Output the (X, Y) coordinate of the center of the cell containing the given text.  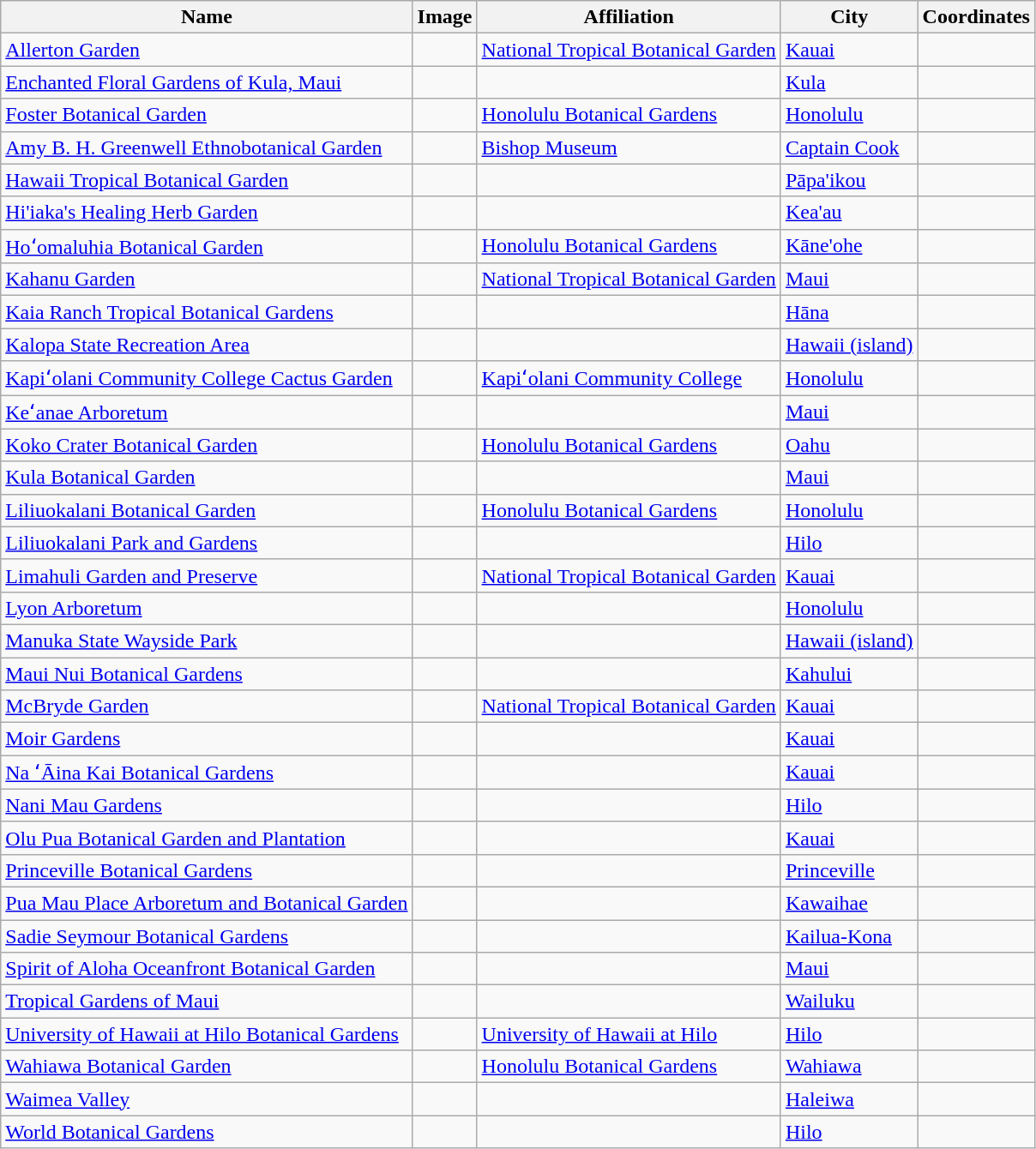
Liliuokalani Park and Gardens (207, 543)
Hoʻomaluhia Botanical Garden (207, 246)
World Botanical Gardens (207, 1132)
Wailuku (849, 1002)
Kailua-Kona (849, 935)
Kapiʻolani Community College Cactus Garden (207, 378)
Bishop Museum (629, 147)
Enchanted Floral Gardens of Kula, Maui (207, 82)
Kula (849, 82)
Nani Mau Gardens (207, 805)
Name (207, 17)
Tropical Gardens of Maui (207, 1002)
Princeville Botanical Gardens (207, 870)
Keʻanae Arboretum (207, 412)
Liliuokalani Botanical Garden (207, 510)
Pāpa'ikou (849, 180)
Sadie Seymour Botanical Gardens (207, 935)
Pua Mau Place Arboretum and Botanical Garden (207, 903)
Limahuli Garden and Preserve (207, 575)
Allerton Garden (207, 50)
Spirit of Aloha Oceanfront Botanical Garden (207, 969)
Kula Botanical Garden (207, 478)
Kahanu Garden (207, 280)
Lyon Arboretum (207, 608)
Image (444, 17)
McBryde Garden (207, 707)
Coordinates (976, 17)
Na ʻĀina Kai Botanical Gardens (207, 773)
Moir Gardens (207, 739)
Captain Cook (849, 147)
Kapiʻolani Community College (629, 378)
Hāna (849, 312)
Waimea Valley (207, 1099)
Kawaihae (849, 903)
Wahiawa (849, 1067)
Kalopa State Recreation Area (207, 345)
Princeville (849, 870)
Hawaii Tropical Botanical Garden (207, 180)
Oahu (849, 445)
Kahului (849, 673)
Manuka State Wayside Park (207, 641)
University of Hawaii at Hilo (629, 1034)
Hi'iaka's Healing Herb Garden (207, 213)
City (849, 17)
Foster Botanical Garden (207, 115)
Kaia Ranch Tropical Botanical Gardens (207, 312)
Wahiawa Botanical Garden (207, 1067)
Maui Nui Botanical Gardens (207, 673)
Olu Pua Botanical Garden and Plantation (207, 838)
University of Hawaii at Hilo Botanical Gardens (207, 1034)
Amy B. H. Greenwell Ethnobotanical Garden (207, 147)
Affiliation (629, 17)
Kāne'ohe (849, 246)
Haleiwa (849, 1099)
Koko Crater Botanical Garden (207, 445)
Kea'au (849, 213)
